Find where the given text appears and provide that cell's center as (X, Y) coordinate. 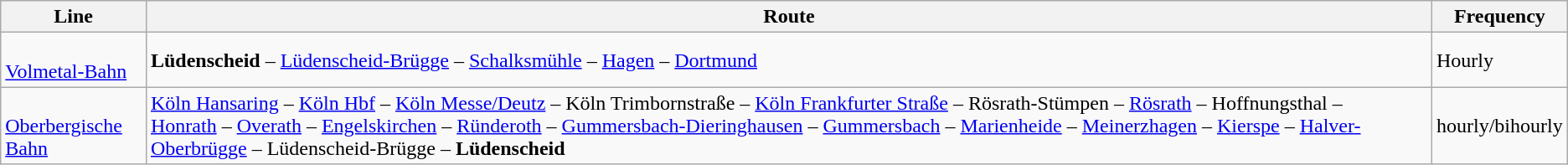
Lüdenscheid – Lüdenscheid-Brügge – Schalksmühle – Hagen – Dortmund (789, 60)
Hourly (1500, 60)
Oberbergische Bahn (74, 126)
Line (74, 17)
hourly/bihourly (1500, 126)
Frequency (1500, 17)
Volmetal-Bahn (74, 60)
Route (789, 17)
